Provide the [X, Y] coordinate of the cell's center where the given text is located.  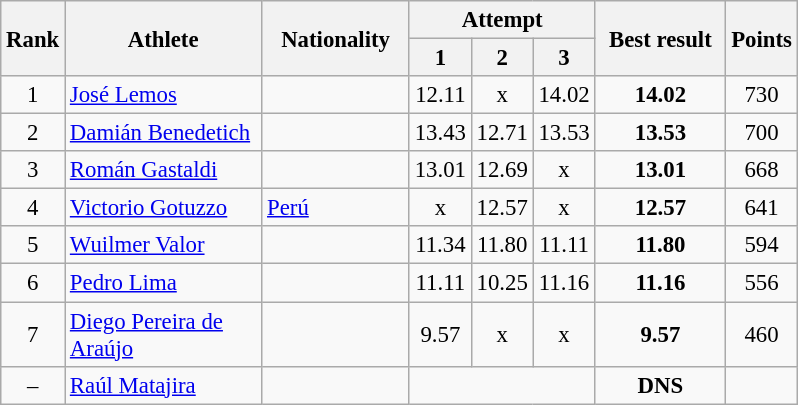
4 [33, 208]
594 [762, 245]
– [33, 385]
556 [762, 283]
460 [762, 334]
641 [762, 208]
Attempt [502, 20]
10.25 [502, 283]
730 [762, 95]
Raúl Matajira [164, 385]
7 [33, 334]
Points [762, 38]
Rank [33, 38]
Damián Benedetich [164, 133]
12.71 [502, 133]
Perú [336, 208]
Athlete [164, 38]
Wuilmer Valor [164, 245]
11.34 [440, 245]
13.43 [440, 133]
12.69 [502, 170]
Pedro Lima [164, 283]
Diego Pereira de Araújo [164, 334]
6 [33, 283]
668 [762, 170]
DNS [660, 385]
Victorio Gotuzzo [164, 208]
Best result [660, 38]
12.11 [440, 95]
5 [33, 245]
700 [762, 133]
Nationality [336, 38]
José Lemos [164, 95]
Román Gastaldi [164, 170]
